Return the (x, y) coordinate for the center point of the cell that contains the specified text.  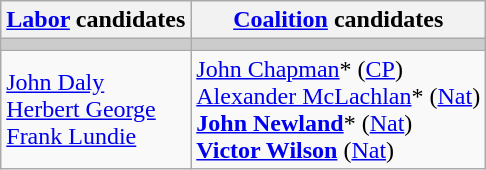
Coalition candidates (338, 20)
John DalyHerbert GeorgeFrank Lundie (96, 110)
John Chapman* (CP)Alexander McLachlan* (Nat)John Newland* (Nat)Victor Wilson (Nat) (338, 110)
Labor candidates (96, 20)
